Find where the given text appears and provide that cell's center as (X, Y) coordinate. 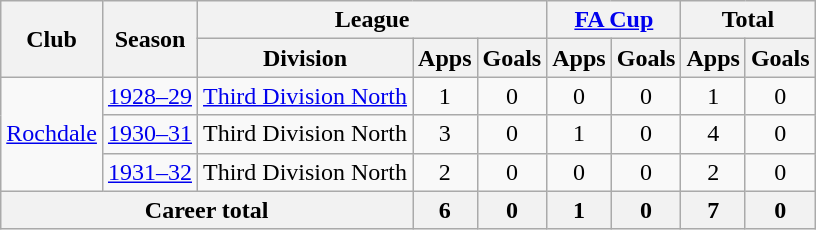
League (372, 20)
Division (306, 58)
Club (52, 39)
FA Cup (614, 20)
3 (445, 134)
7 (713, 210)
Career total (207, 210)
Season (150, 39)
Total (748, 20)
1930–31 (150, 134)
4 (713, 134)
1931–32 (150, 172)
6 (445, 210)
Rochdale (52, 134)
1928–29 (150, 96)
